Extract the (X, Y) coordinate from the center of the cell holding the provided text.  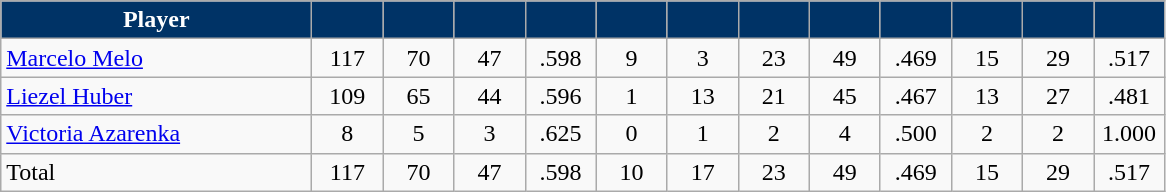
9 (632, 58)
44 (490, 96)
8 (348, 134)
21 (774, 96)
17 (702, 172)
5 (418, 134)
10 (632, 172)
45 (844, 96)
.481 (1130, 96)
.596 (560, 96)
Liezel Huber (156, 96)
1.000 (1130, 134)
Player (156, 20)
Victoria Azarenka (156, 134)
65 (418, 96)
109 (348, 96)
0 (632, 134)
4 (844, 134)
Total (156, 172)
.467 (916, 96)
.500 (916, 134)
27 (1058, 96)
.625 (560, 134)
Marcelo Melo (156, 58)
